From the cell containing the given text, extract its center point as [x, y] coordinate. 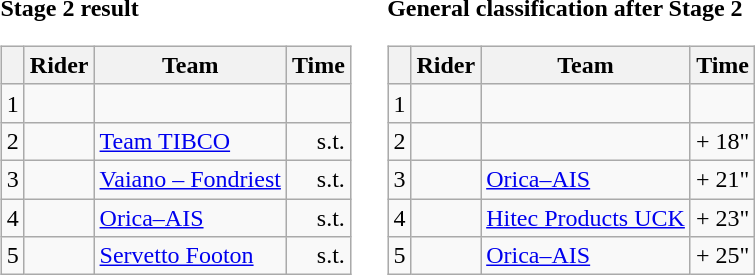
Team TIBCO [190, 141]
Servetto Footon [190, 256]
+ 25" [722, 256]
+ 18" [722, 141]
+ 21" [722, 179]
Vaiano – Fondriest [190, 179]
Hitec Products UCK [586, 217]
+ 23" [722, 217]
